Detect which cell encompasses the target text, then output its [X, Y] center coordinate. 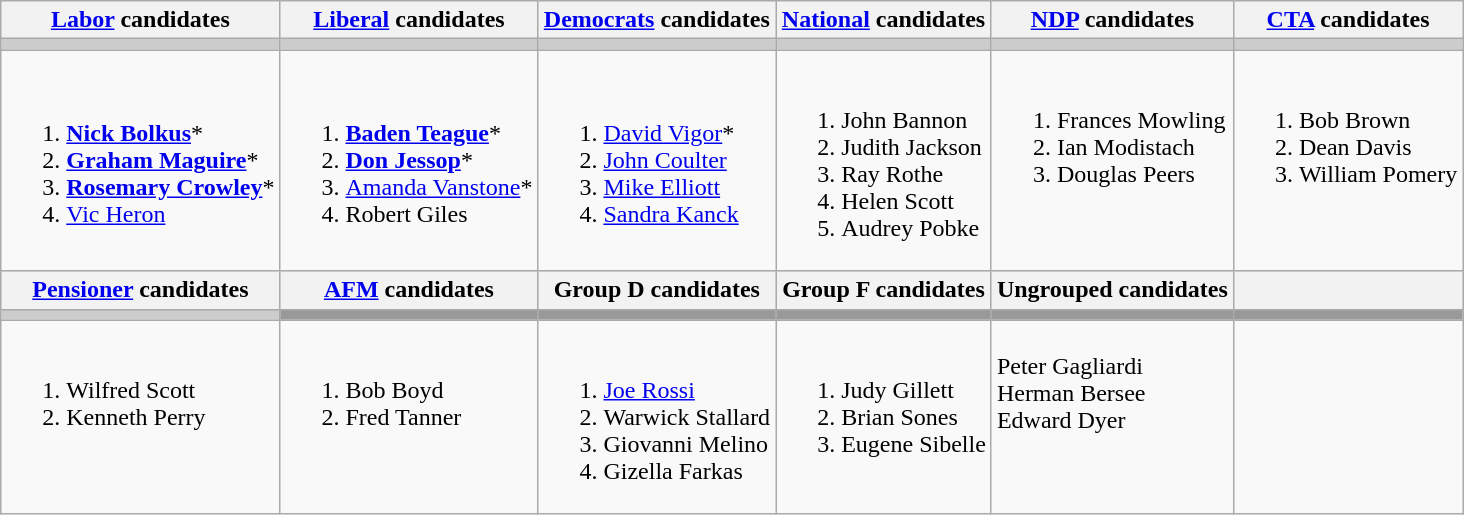
Bob BoydFred Tanner [409, 417]
Pensioner candidates [140, 290]
Baden Teague*Don Jessop*Amanda Vanstone*Robert Giles [409, 160]
Bob BrownDean DavisWilliam Pomery [1348, 160]
Democrats candidates [657, 20]
Wilfred ScottKenneth Perry [140, 417]
Labor candidates [140, 20]
David Vigor*John CoulterMike ElliottSandra Kanck [657, 160]
Frances MowlingIan ModistachDouglas Peers [1112, 160]
Group F candidates [884, 290]
CTA candidates [1348, 20]
Group D candidates [657, 290]
Liberal candidates [409, 20]
NDP candidates [1112, 20]
Ungrouped candidates [1112, 290]
National candidates [884, 20]
Peter Gagliardi Herman Bersee Edward Dyer [1112, 417]
Nick Bolkus*Graham Maguire*Rosemary Crowley*Vic Heron [140, 160]
Judy GillettBrian SonesEugene Sibelle [884, 417]
John BannonJudith JacksonRay RotheHelen ScottAudrey Pobke [884, 160]
AFM candidates [409, 290]
Joe RossiWarwick StallardGiovanni MelinoGizella Farkas [657, 417]
